Extract the (x, y) coordinate from the center of the cell holding the provided text.  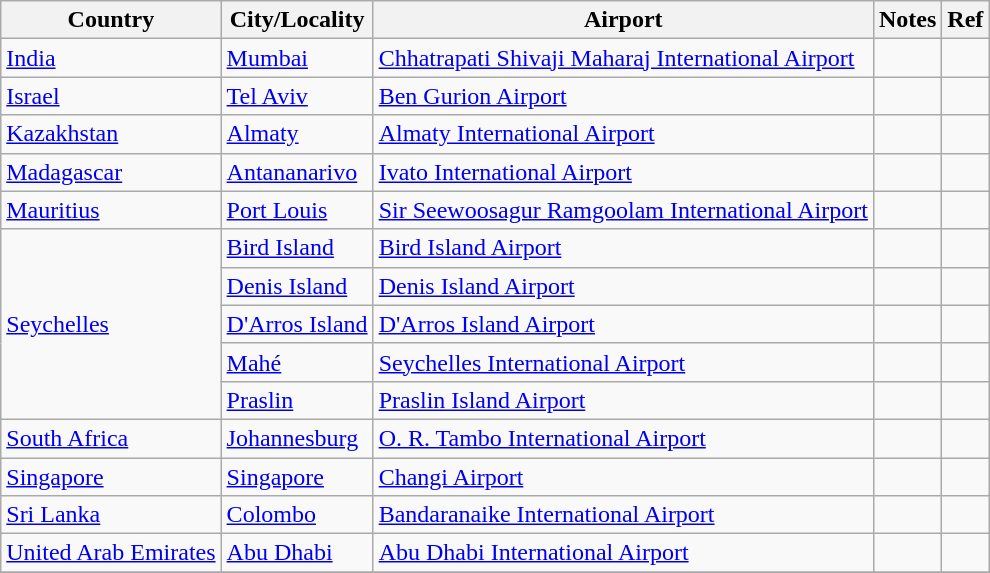
Ben Gurion Airport (623, 96)
Ivato International Airport (623, 172)
Ref (966, 20)
Antananarivo (297, 172)
India (111, 58)
Sir Seewoosagur Ramgoolam International Airport (623, 210)
Chhatrapati Shivaji Maharaj International Airport (623, 58)
Mauritius (111, 210)
Changi Airport (623, 477)
D'Arros Island Airport (623, 324)
D'Arros Island (297, 324)
Sri Lanka (111, 515)
Mahé (297, 362)
Bird Island (297, 248)
Israel (111, 96)
Port Louis (297, 210)
Tel Aviv (297, 96)
O. R. Tambo International Airport (623, 438)
United Arab Emirates (111, 553)
South Africa (111, 438)
Abu Dhabi (297, 553)
Country (111, 20)
Bird Island Airport (623, 248)
Airport (623, 20)
Bandaranaike International Airport (623, 515)
Denis Island Airport (623, 286)
Praslin (297, 400)
Almaty (297, 134)
Denis Island (297, 286)
Johannesburg (297, 438)
Abu Dhabi International Airport (623, 553)
Mumbai (297, 58)
Colombo (297, 515)
Seychelles International Airport (623, 362)
Praslin Island Airport (623, 400)
Kazakhstan (111, 134)
City/Locality (297, 20)
Madagascar (111, 172)
Seychelles (111, 324)
Almaty International Airport (623, 134)
Notes (907, 20)
